Provide the (X, Y) coordinate of the cell's center where the given text is located.  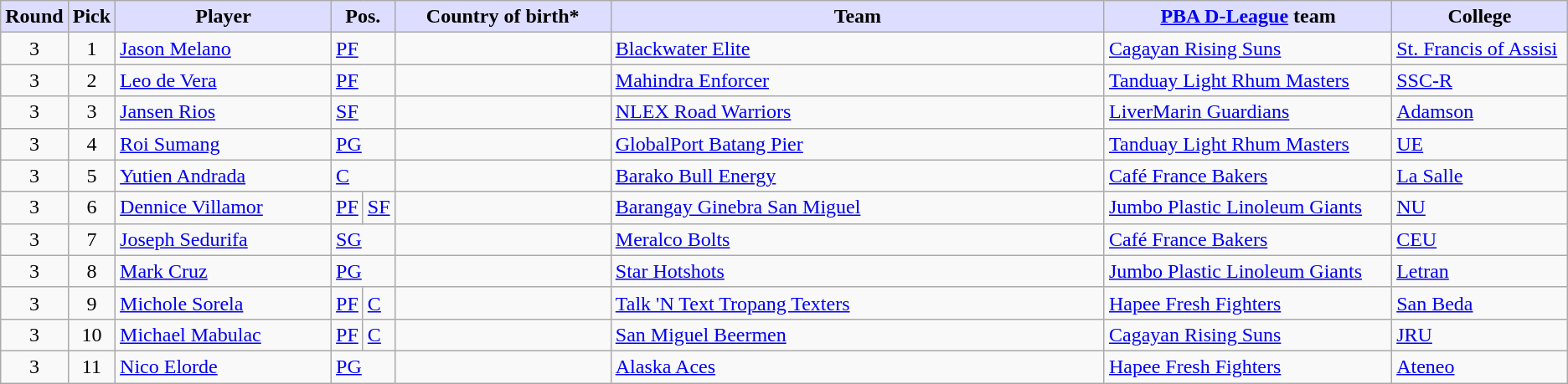
1 (91, 49)
Adamson (1480, 112)
College (1480, 17)
Mark Cruz (224, 271)
5 (91, 176)
San Miguel Beermen (858, 335)
Pick (91, 17)
7 (91, 239)
Talk 'N Text Tropang Texters (858, 303)
GlobalPort Batang Pier (858, 144)
Barako Bull Energy (858, 176)
UE (1480, 144)
Letran (1480, 271)
CEU (1480, 239)
Roi Sumang (224, 144)
Michole Sorela (224, 303)
San Beda (1480, 303)
Pos. (364, 17)
Jansen Rios (224, 112)
Player (224, 17)
La Salle (1480, 176)
Yutien Andrada (224, 176)
9 (91, 303)
Leo de Vera (224, 80)
Michael Mabulac (224, 335)
Ateneo (1480, 366)
8 (91, 271)
Meralco Bolts (858, 239)
NU (1480, 207)
NLEX Road Warriors (858, 112)
PBA D-League team (1248, 17)
Star Hotshots (858, 271)
Dennice Villamor (224, 207)
Country of birth* (503, 17)
JRU (1480, 335)
4 (91, 144)
11 (91, 366)
Nico Elorde (224, 366)
Blackwater Elite (858, 49)
10 (91, 335)
Mahindra Enforcer (858, 80)
Round (34, 17)
6 (91, 207)
Barangay Ginebra San Miguel (858, 207)
Alaska Aces (858, 366)
Joseph Sedurifa (224, 239)
Team (858, 17)
SG (364, 239)
LiverMarin Guardians (1248, 112)
2 (91, 80)
St. Francis of Assisi (1480, 49)
Jason Melano (224, 49)
SSC-R (1480, 80)
